Detect which cell encompasses the target text, then output its [X, Y] center coordinate. 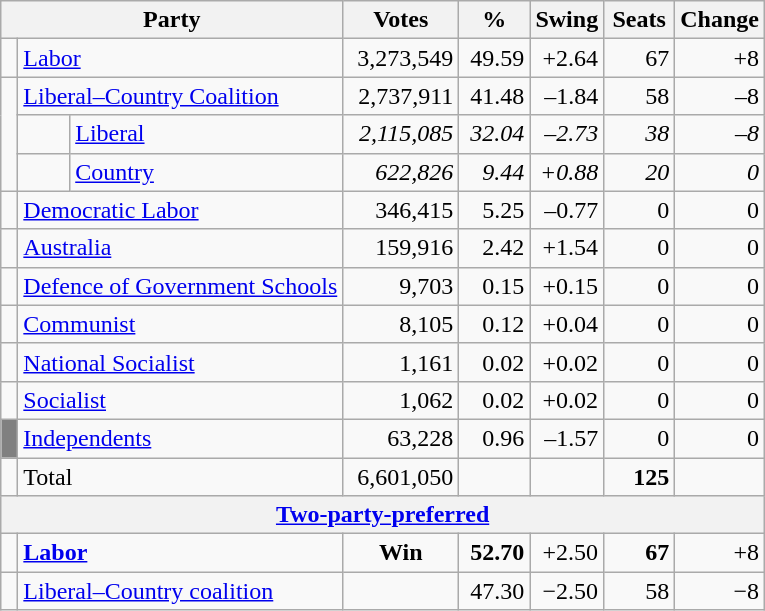
Liberal [206, 134]
32.04 [494, 134]
Swing [567, 20]
63,228 [401, 438]
−8 [720, 591]
+0.04 [567, 324]
125 [640, 477]
% [494, 20]
Country [206, 172]
52.70 [494, 553]
+2.50 [567, 553]
6,601,050 [401, 477]
Defence of Government Schools [180, 286]
Independents [180, 438]
159,916 [401, 248]
5.25 [494, 210]
Democratic Labor [180, 210]
–0.77 [567, 210]
Socialist [180, 400]
Australia [180, 248]
−2.50 [567, 591]
Liberal–Country Coalition [180, 96]
0.12 [494, 324]
–1.84 [567, 96]
2.42 [494, 248]
20 [640, 172]
Votes [401, 20]
Total [180, 477]
49.59 [494, 58]
0.15 [494, 286]
Two-party-preferred [383, 515]
0.96 [494, 438]
41.48 [494, 96]
+2.64 [567, 58]
Win [401, 553]
+0.15 [567, 286]
38 [640, 134]
346,415 [401, 210]
2,115,085 [401, 134]
Change [720, 20]
+0.88 [567, 172]
9.44 [494, 172]
47.30 [494, 591]
Party [172, 20]
–2.73 [567, 134]
Seats [640, 20]
Communist [180, 324]
9,703 [401, 286]
1,062 [401, 400]
–1.57 [567, 438]
3,273,549 [401, 58]
8,105 [401, 324]
1,161 [401, 362]
622,826 [401, 172]
2,737,911 [401, 96]
+1.54 [567, 248]
Liberal–Country coalition [180, 591]
National Socialist [180, 362]
